Detect which cell encompasses the target text, then output its (X, Y) center coordinate. 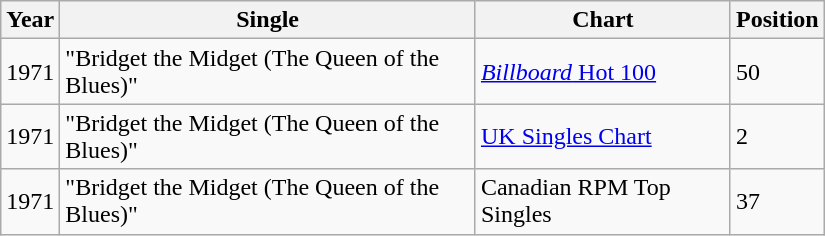
37 (777, 202)
Chart (602, 20)
50 (777, 72)
Billboard Hot 100 (602, 72)
Single (268, 20)
Canadian RPM Top Singles (602, 202)
Year (30, 20)
2 (777, 136)
Position (777, 20)
UK Singles Chart (602, 136)
